Determine the [X, Y] coordinate at the center of the cell enclosing the given text.  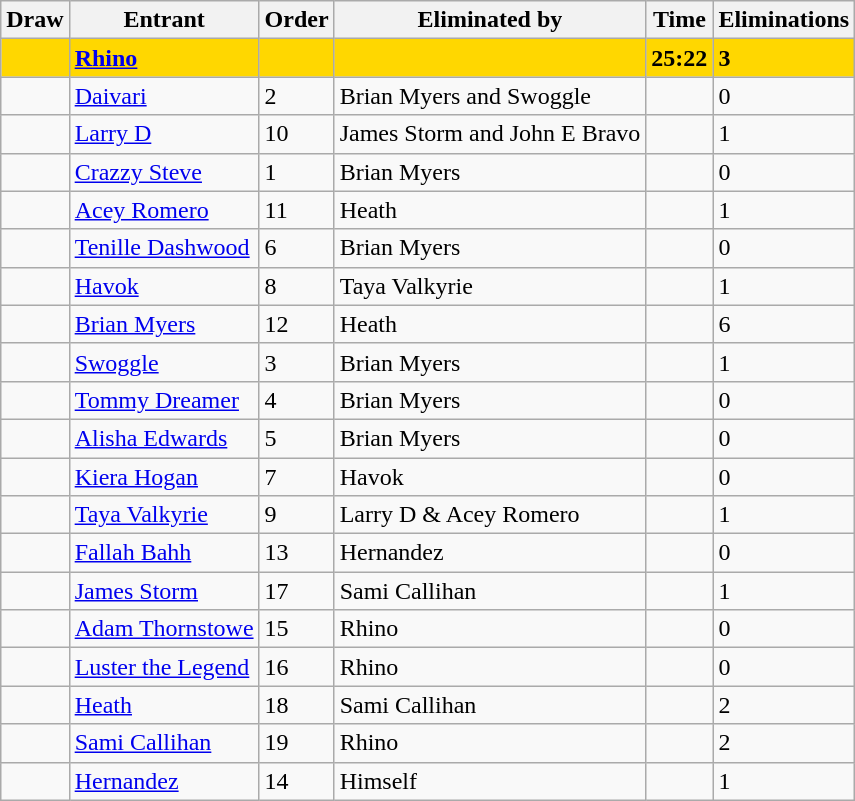
Eliminated by [490, 20]
Swoggle [164, 362]
Larry D & Acey Romero [490, 515]
Brian Myers and Swoggle [490, 96]
9 [296, 515]
Alisha Edwards [164, 438]
Daivari [164, 96]
7 [296, 477]
14 [296, 781]
Kiera Hogan [164, 477]
16 [296, 667]
Crazzy Steve [164, 172]
Tenille Dashwood [164, 248]
13 [296, 553]
19 [296, 743]
Luster the Legend [164, 667]
Tommy Dreamer [164, 400]
11 [296, 210]
Time [680, 20]
Fallah Bahh [164, 553]
Larry D [164, 134]
Eliminations [784, 20]
10 [296, 134]
4 [296, 400]
18 [296, 705]
Draw [35, 20]
5 [296, 438]
Acey Romero [164, 210]
Order [296, 20]
James Storm [164, 591]
James Storm and John E Bravo [490, 134]
Adam Thornstowe [164, 629]
8 [296, 286]
17 [296, 591]
Entrant [164, 20]
12 [296, 324]
Himself [490, 781]
25:22 [680, 58]
15 [296, 629]
